Locate the cell with the specified text and output its (x, y) center coordinate. 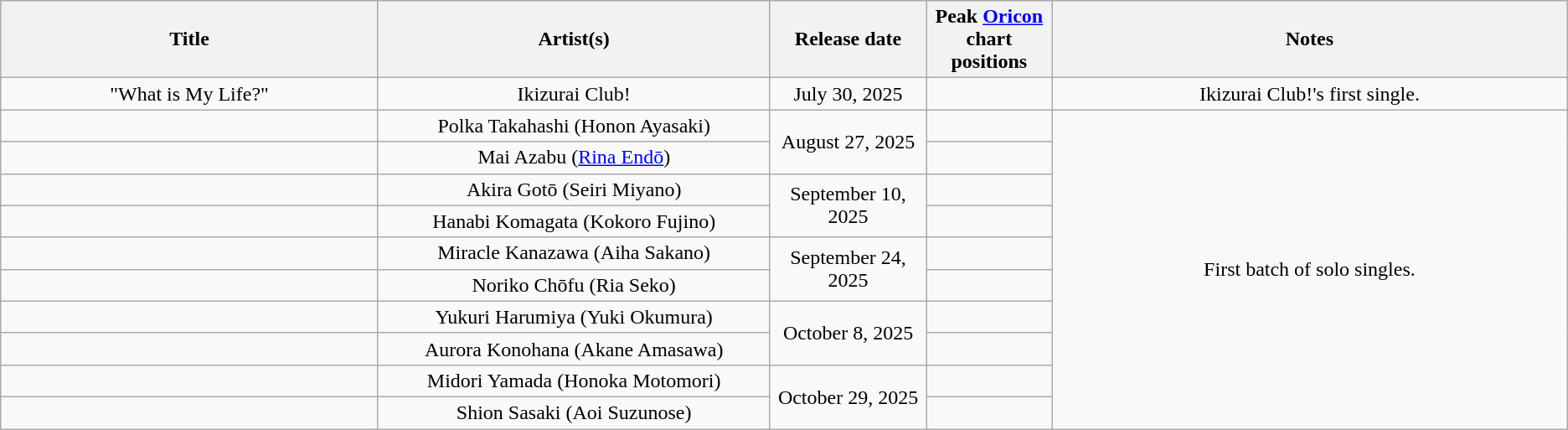
"What is My Life?" (189, 94)
First batch of solo singles. (1310, 270)
August 27, 2025 (848, 142)
Artist(s) (574, 39)
Akira Gotō (Seiri Miyano) (574, 189)
October 29, 2025 (848, 396)
Release date (848, 39)
Mai Azabu (Rina Endō) (574, 158)
September 24, 2025 (848, 269)
Title (189, 39)
Notes (1310, 39)
Noriko Chōfu (Ria Seko) (574, 285)
Miracle Kanazawa (Aiha Sakano) (574, 253)
Midori Yamada (Honoka Motomori) (574, 381)
Polka Takahashi (Honon Ayasaki) (574, 126)
Hanabi Komagata (Kokoro Fujino) (574, 221)
September 10, 2025 (848, 205)
Aurora Konohana (Akane Amasawa) (574, 349)
Ikizurai Club!'s first single. (1310, 94)
Shion Sasaki (Aoi Suzunose) (574, 412)
July 30, 2025 (848, 94)
Ikizurai Club! (574, 94)
October 8, 2025 (848, 333)
Peak Oriconchart positions (989, 39)
Yukuri Harumiya (Yuki Okumura) (574, 317)
